Output the (X, Y) coordinate of the center of the cell containing the given text.  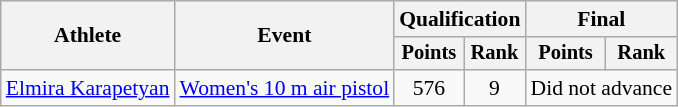
Athlete (88, 36)
Elmira Karapetyan (88, 88)
Event (284, 36)
Did not advance (601, 88)
576 (428, 88)
Final (601, 19)
9 (495, 88)
Women's 10 m air pistol (284, 88)
Qualification (460, 19)
